Determine the (x, y) coordinate at the center of the cell enclosing the given text.  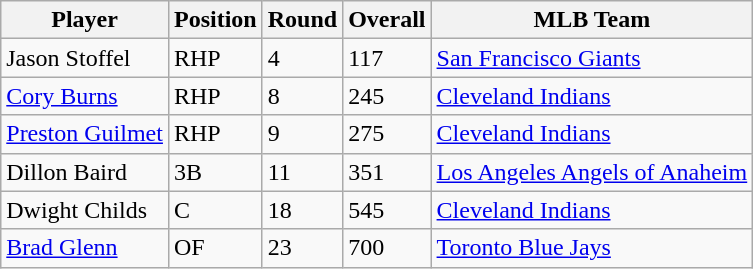
23 (302, 248)
Overall (387, 20)
700 (387, 248)
3B (215, 172)
545 (387, 210)
Round (302, 20)
11 (302, 172)
18 (302, 210)
9 (302, 134)
OF (215, 248)
Dwight Childs (85, 210)
Cory Burns (85, 96)
MLB Team (592, 20)
Player (85, 20)
Jason Stoffel (85, 58)
245 (387, 96)
Dillon Baird (85, 172)
Preston Guilmet (85, 134)
C (215, 210)
San Francisco Giants (592, 58)
Position (215, 20)
Brad Glenn (85, 248)
117 (387, 58)
351 (387, 172)
Toronto Blue Jays (592, 248)
Los Angeles Angels of Anaheim (592, 172)
275 (387, 134)
4 (302, 58)
8 (302, 96)
